Capture the cell that displays the provided text and extract its (x, y) central coordinate. 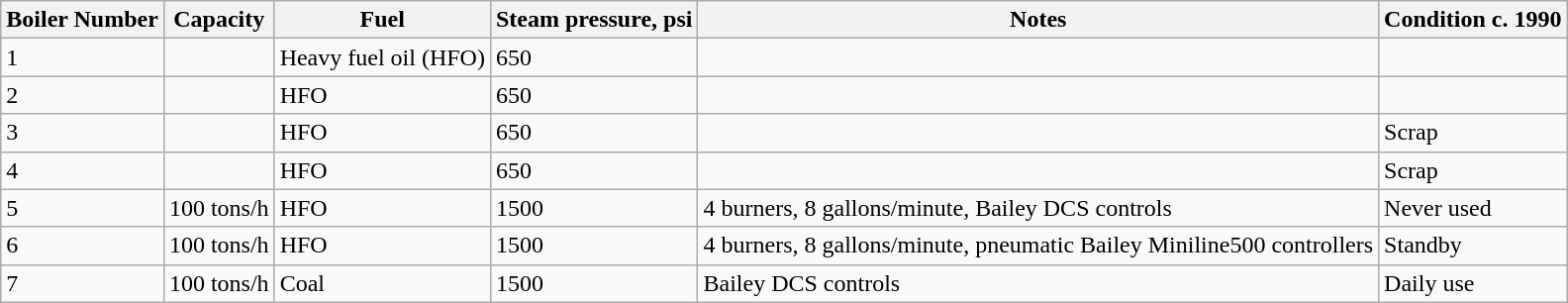
Steam pressure, psi (594, 20)
2 (83, 95)
4 burners, 8 gallons/minute, pneumatic Bailey Miniline500 controllers (1038, 246)
Daily use (1473, 283)
6 (83, 246)
Capacity (219, 20)
Condition c. 1990 (1473, 20)
5 (83, 208)
Heavy fuel oil (HFO) (382, 57)
Boiler Number (83, 20)
Bailey DCS controls (1038, 283)
Notes (1038, 20)
Coal (382, 283)
7 (83, 283)
4 (83, 170)
1 (83, 57)
Fuel (382, 20)
4 burners, 8 gallons/minute, Bailey DCS controls (1038, 208)
Standby (1473, 246)
3 (83, 133)
Never used (1473, 208)
